Provide the [X, Y] coordinate of the cell's center where the given text is located.  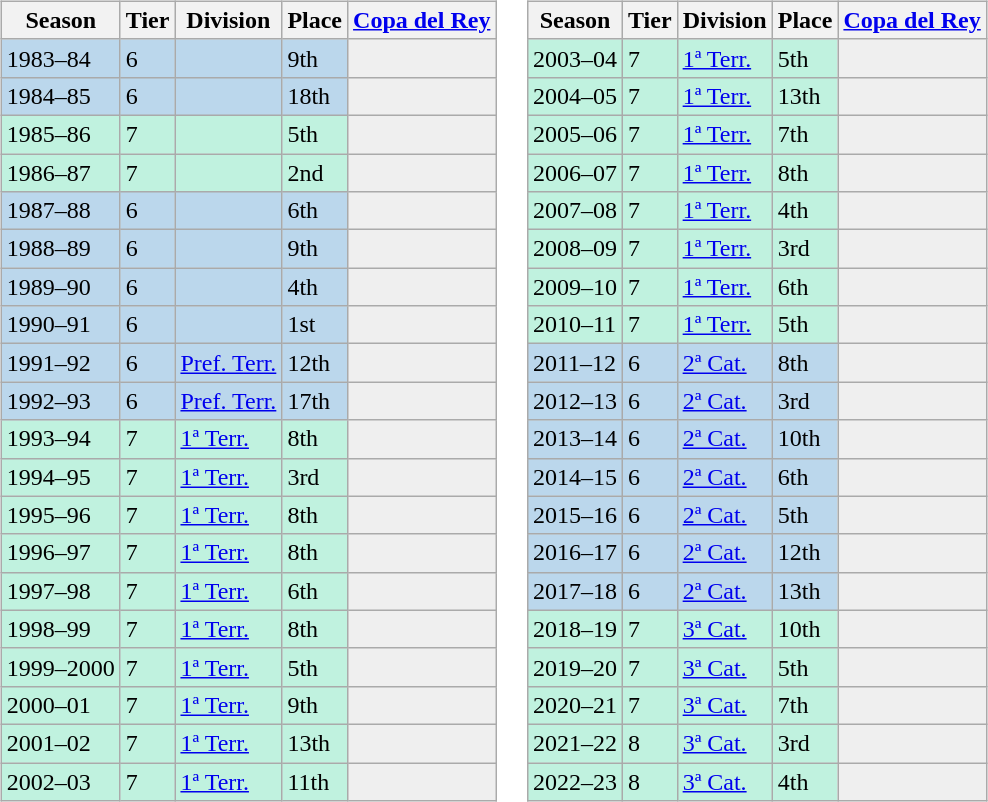
2008–09 [574, 249]
1989–90 [60, 287]
1997–98 [60, 591]
2020–21 [574, 705]
2009–10 [574, 287]
2005–06 [574, 134]
1988–89 [60, 249]
2011–12 [574, 363]
2003–04 [574, 58]
2006–07 [574, 173]
1st [315, 325]
11th [315, 781]
18th [315, 96]
2019–20 [574, 667]
2nd [315, 173]
1987–88 [60, 211]
2000–01 [60, 705]
2022–23 [574, 781]
17th [315, 401]
2021–22 [574, 743]
2013–14 [574, 439]
2001–02 [60, 743]
1990–91 [60, 325]
2017–18 [574, 591]
1995–96 [60, 515]
1994–95 [60, 477]
1986–87 [60, 173]
1983–84 [60, 58]
2015–16 [574, 515]
1991–92 [60, 363]
1998–99 [60, 629]
1984–85 [60, 96]
2012–13 [574, 401]
2002–03 [60, 781]
2016–17 [574, 553]
2004–05 [574, 96]
1996–97 [60, 553]
1993–94 [60, 439]
2014–15 [574, 477]
1985–86 [60, 134]
2007–08 [574, 211]
2010–11 [574, 325]
1999–2000 [60, 667]
2018–19 [574, 629]
1992–93 [60, 401]
